Extract the [x, y] coordinate from the center of the cell holding the provided text.  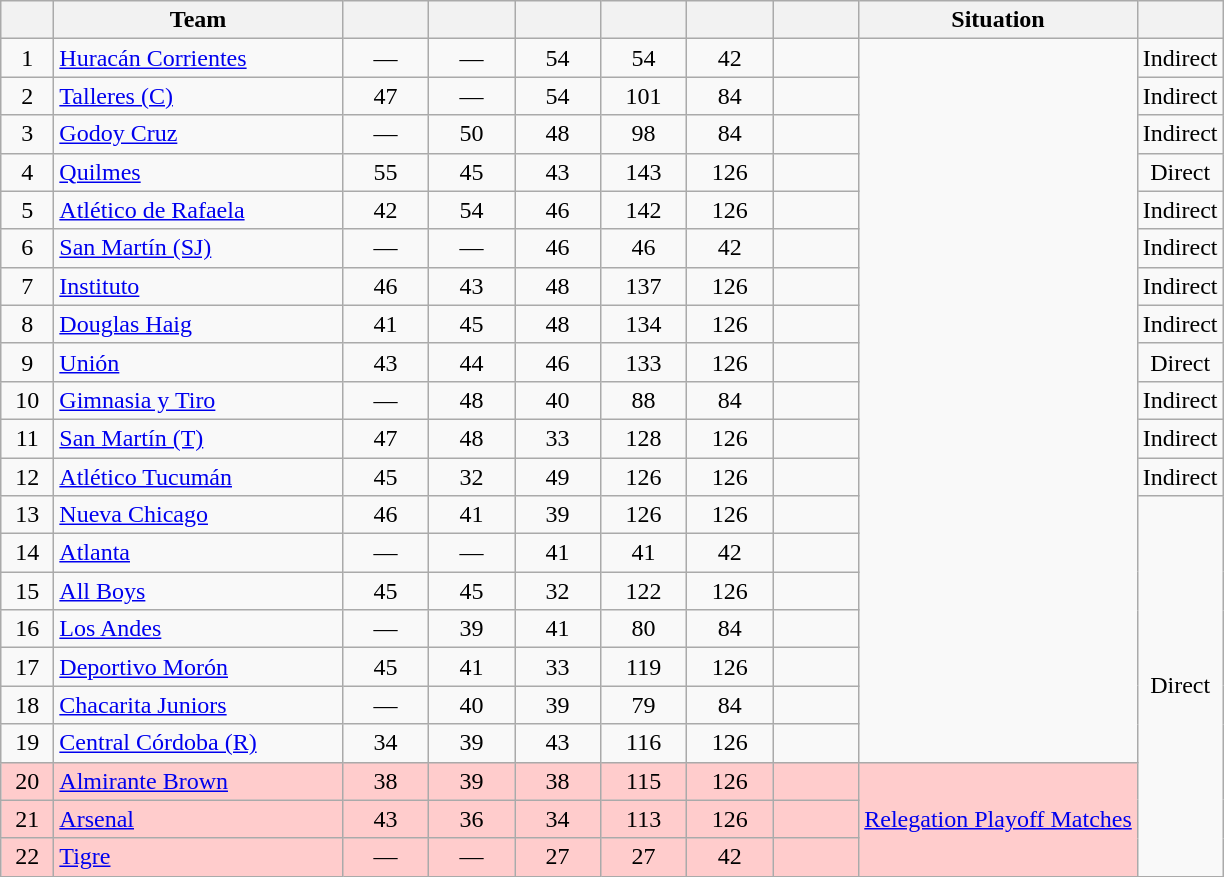
Douglas Haig [198, 324]
9 [28, 362]
Atlético de Rafaela [198, 210]
3 [28, 134]
4 [28, 172]
Instituto [198, 286]
21 [28, 819]
Atlanta [198, 553]
All Boys [198, 591]
San Martín (T) [198, 438]
7 [28, 286]
Team [198, 20]
116 [644, 743]
Arsenal [198, 819]
Gimnasia y Tiro [198, 400]
128 [644, 438]
8 [28, 324]
6 [28, 248]
15 [28, 591]
122 [644, 591]
Almirante Brown [198, 781]
Godoy Cruz [198, 134]
19 [28, 743]
137 [644, 286]
Situation [998, 20]
11 [28, 438]
2 [28, 96]
142 [644, 210]
18 [28, 705]
36 [471, 819]
16 [28, 629]
49 [557, 477]
143 [644, 172]
Los Andes [198, 629]
80 [644, 629]
134 [644, 324]
17 [28, 667]
44 [471, 362]
115 [644, 781]
10 [28, 400]
88 [644, 400]
13 [28, 515]
Atlético Tucumán [198, 477]
79 [644, 705]
Unión [198, 362]
20 [28, 781]
San Martín (SJ) [198, 248]
Relegation Playoff Matches [998, 819]
50 [471, 134]
119 [644, 667]
Deportivo Morón [198, 667]
101 [644, 96]
12 [28, 477]
113 [644, 819]
98 [644, 134]
55 [385, 172]
22 [28, 857]
1 [28, 58]
14 [28, 553]
Chacarita Juniors [198, 705]
Huracán Corrientes [198, 58]
5 [28, 210]
Nueva Chicago [198, 515]
Central Córdoba (R) [198, 743]
Quilmes [198, 172]
133 [644, 362]
Tigre [198, 857]
Talleres (C) [198, 96]
